Find where the given text appears and provide that cell's center as (x, y) coordinate. 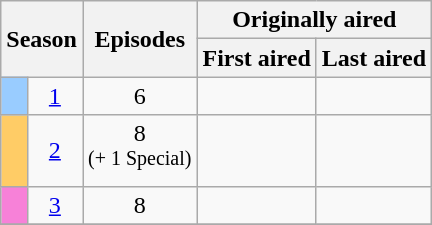
8(+ 1 Special) (139, 151)
1 (54, 96)
6 (139, 96)
Episodes (139, 39)
First aired (256, 58)
Last aired (374, 58)
Originally aired (314, 20)
3 (54, 205)
Season (42, 39)
2 (54, 151)
8 (139, 205)
